Capture the cell that displays the provided text and extract its (x, y) central coordinate. 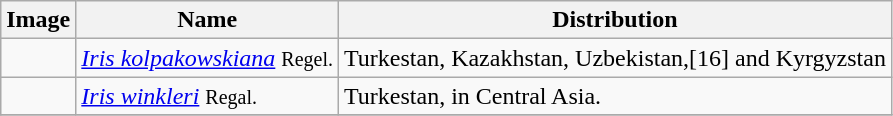
Turkestan, in Central Asia. (614, 96)
Iris kolpakowskiana Regel. (208, 58)
Name (208, 20)
Iris winkleri Regal. (208, 96)
Turkestan, Kazakhstan, Uzbekistan,[16] and Kyrgyzstan (614, 58)
Distribution (614, 20)
Image (38, 20)
